Capture the cell that displays the provided text and extract its (x, y) central coordinate. 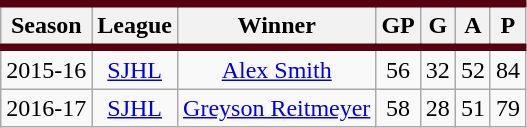
P (508, 26)
League (135, 26)
32 (438, 68)
Season (46, 26)
Alex Smith (277, 68)
28 (438, 108)
Greyson Reitmeyer (277, 108)
GP (398, 26)
G (438, 26)
58 (398, 108)
2015-16 (46, 68)
79 (508, 108)
56 (398, 68)
84 (508, 68)
52 (472, 68)
2016-17 (46, 108)
A (472, 26)
51 (472, 108)
Winner (277, 26)
